Scan for the cell matching the given text and deliver its [X, Y] coordinate at center. 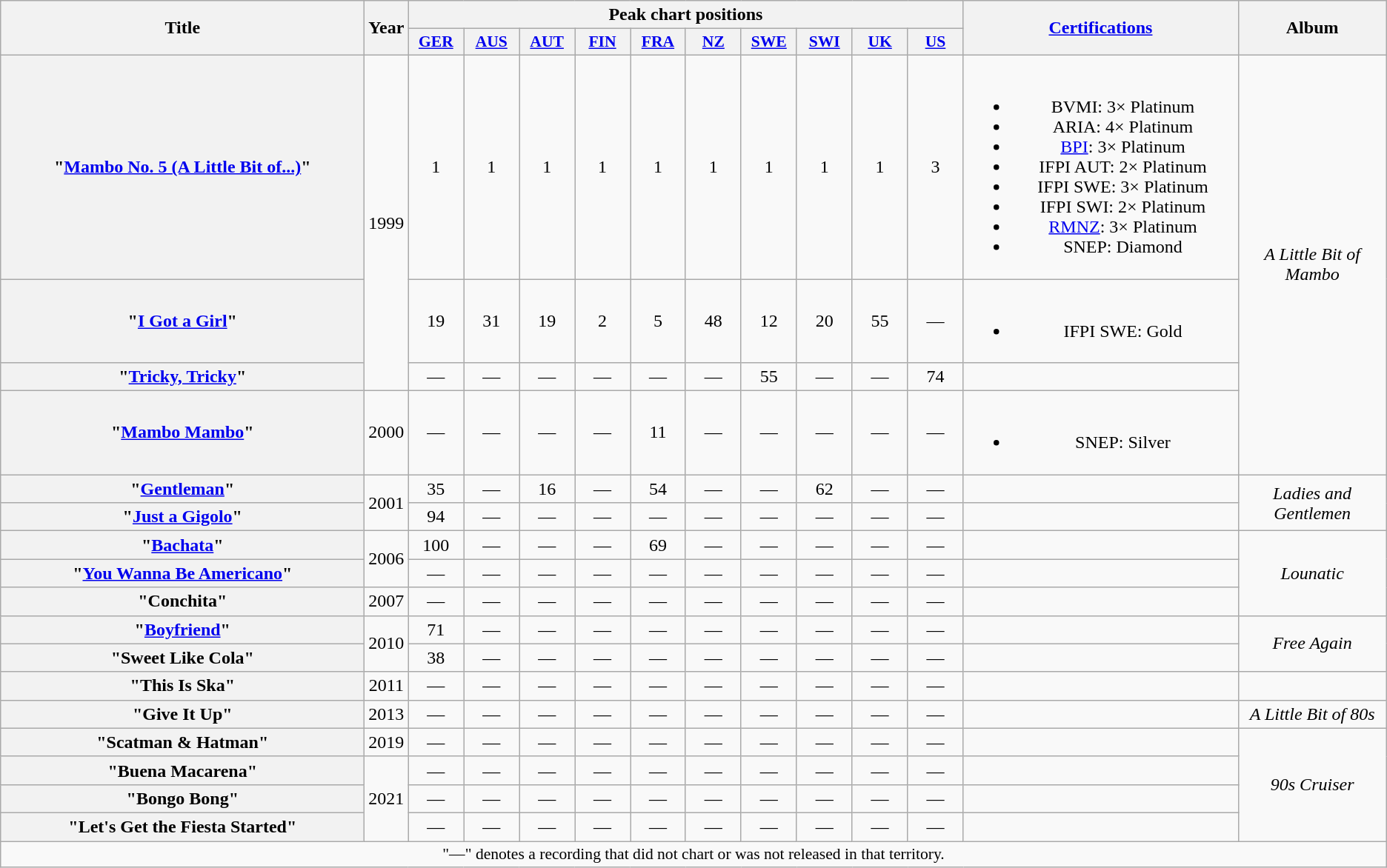
5 [658, 320]
"Mambo Mambo" [182, 433]
54 [658, 489]
FRA [658, 42]
20 [824, 320]
48 [713, 320]
74 [935, 377]
"Scatman & Hatman" [182, 742]
35 [436, 489]
SNEP: Silver [1101, 433]
Lounatic [1312, 573]
62 [824, 489]
"Sweet Like Cola" [182, 658]
NZ [713, 42]
2 [603, 320]
"Conchita" [182, 601]
Year [387, 28]
AUT [547, 42]
A Little Bit of 80s [1312, 714]
2006 [387, 559]
SWE [769, 42]
"Bongo Bong" [182, 798]
IFPI SWE: Gold [1101, 320]
2011 [387, 686]
"Mambo No. 5 (A Little Bit of...)" [182, 167]
"Buena Macarena" [182, 770]
Album [1312, 28]
31 [492, 320]
"I Got a Girl" [182, 320]
"Bachata" [182, 545]
2007 [387, 601]
"Tricky, Tricky" [182, 377]
2001 [387, 503]
2000 [387, 433]
UK [880, 42]
16 [547, 489]
71 [436, 630]
Free Again [1312, 644]
12 [769, 320]
100 [436, 545]
90s Cruiser [1312, 784]
Ladies and Gentlemen [1312, 503]
69 [658, 545]
11 [658, 433]
2010 [387, 644]
2021 [387, 798]
BVMI: 3× PlatinumARIA: 4× PlatinumBPI: 3× PlatinumIFPI AUT: 2× PlatinumIFPI SWE: 3× PlatinumIFPI SWI: 2× PlatinumRMNZ: 3× PlatinumSNEP: Diamond [1101, 167]
"Just a Gigolo" [182, 517]
"This Is Ska" [182, 686]
Title [182, 28]
94 [436, 517]
SWI [824, 42]
2019 [387, 742]
1999 [387, 222]
2013 [387, 714]
GER [436, 42]
Certifications [1101, 28]
38 [436, 658]
FIN [603, 42]
AUS [492, 42]
"You Wanna Be Americano" [182, 573]
"Give It Up" [182, 714]
US [935, 42]
Peak chart positions [686, 15]
"Boyfriend" [182, 630]
A Little Bit of Mambo [1312, 264]
"—" denotes a recording that did not chart or was not released in that territory. [693, 855]
3 [935, 167]
"Gentleman" [182, 489]
"Let's Get the Fiesta Started" [182, 827]
